Provide the (x, y) coordinate of the cell's center where the given text is located.  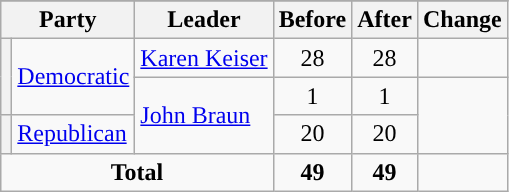
Leader (204, 20)
Democratic (74, 77)
Party (68, 20)
After (385, 20)
Republican (74, 134)
John Braun (204, 115)
Karen Keiser (204, 58)
Total (137, 172)
Before (312, 20)
Change (462, 20)
